From the cell containing the given text, extract its center point as [X, Y] coordinate. 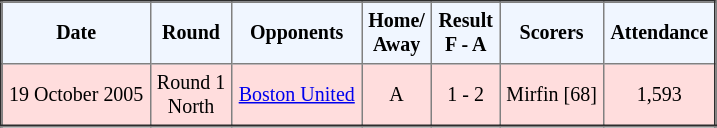
Date [76, 33]
Attendance [660, 33]
A [397, 95]
Home/Away [397, 33]
ResultF - A [466, 33]
19 October 2005 [76, 95]
Round 1North [191, 95]
Mirfin [68] [552, 95]
1 - 2 [466, 95]
Scorers [552, 33]
Boston United [297, 95]
1,593 [660, 95]
Round [191, 33]
Opponents [297, 33]
